Determine the (x, y) coordinate at the center of the cell enclosing the given text.  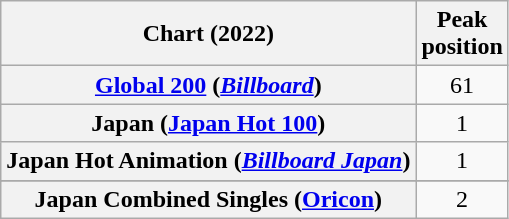
Japan (Japan Hot 100) (208, 123)
2 (462, 199)
Chart (2022) (208, 34)
Global 200 (Billboard) (208, 85)
Peakposition (462, 34)
61 (462, 85)
Japan Combined Singles (Oricon) (208, 199)
Japan Hot Animation (Billboard Japan) (208, 161)
